Find where the given text appears and provide that cell's center as [x, y] coordinate. 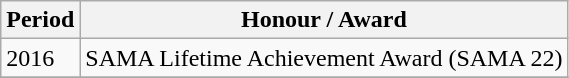
Period [40, 20]
2016 [40, 58]
SAMA Lifetime Achievement Award (SAMA 22) [324, 58]
Honour / Award [324, 20]
